Identify which cell holds the provided text, then report its [x, y] central coordinate. 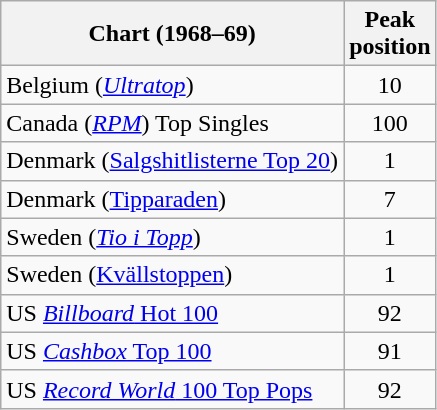
US Record World 100 Top Pops [172, 389]
Chart (1968–69) [172, 34]
US Billboard Hot 100 [172, 313]
Belgium (Ultratop) [172, 85]
Sweden (Tio i Topp) [172, 237]
100 [390, 123]
Peakposition [390, 34]
7 [390, 199]
91 [390, 351]
US Cashbox Top 100 [172, 351]
Canada (RPM) Top Singles [172, 123]
10 [390, 85]
Denmark (Tipparaden) [172, 199]
Sweden (Kvällstoppen) [172, 275]
Denmark (Salgshitlisterne Top 20) [172, 161]
